Determine the (X, Y) coordinate at the center of the cell enclosing the given text.  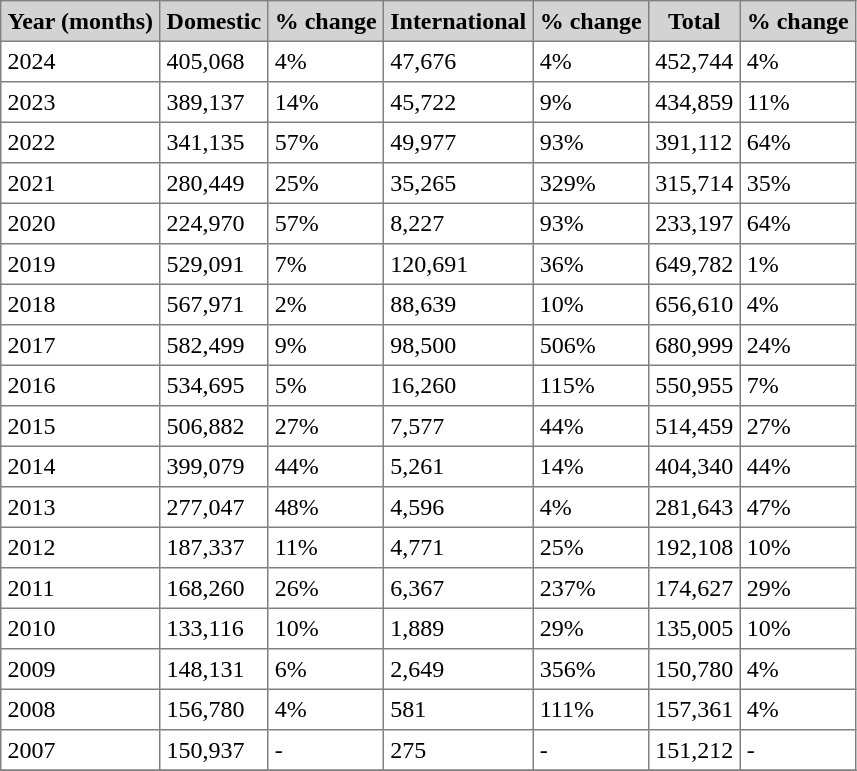
156,780 (214, 709)
48% (326, 507)
2013 (80, 507)
36% (591, 264)
404,340 (694, 466)
Total (694, 21)
2012 (80, 547)
49,977 (458, 142)
581 (458, 709)
567,971 (214, 304)
135,005 (694, 628)
341,135 (214, 142)
98,500 (458, 345)
1,889 (458, 628)
280,449 (214, 183)
2016 (80, 385)
2010 (80, 628)
16,260 (458, 385)
8,227 (458, 223)
275 (458, 750)
International (458, 21)
174,627 (694, 588)
277,047 (214, 507)
47% (798, 507)
192,108 (694, 547)
2019 (80, 264)
151,212 (694, 750)
1% (798, 264)
224,970 (214, 223)
35,265 (458, 183)
2009 (80, 669)
2014 (80, 466)
2,649 (458, 669)
656,610 (694, 304)
4,596 (458, 507)
5,261 (458, 466)
315,714 (694, 183)
329% (591, 183)
514,459 (694, 426)
2021 (80, 183)
150,780 (694, 669)
2023 (80, 102)
5% (326, 385)
35% (798, 183)
24% (798, 345)
356% (591, 669)
506% (591, 345)
88,639 (458, 304)
2011 (80, 588)
389,137 (214, 102)
120,691 (458, 264)
2024 (80, 61)
111% (591, 709)
281,643 (694, 507)
434,859 (694, 102)
2008 (80, 709)
452,744 (694, 61)
2007 (80, 750)
237% (591, 588)
233,197 (694, 223)
150,937 (214, 750)
405,068 (214, 61)
157,361 (694, 709)
45,722 (458, 102)
2015 (80, 426)
115% (591, 385)
148,131 (214, 669)
2% (326, 304)
529,091 (214, 264)
168,260 (214, 588)
582,499 (214, 345)
506,882 (214, 426)
4,771 (458, 547)
2017 (80, 345)
Domestic (214, 21)
680,999 (694, 345)
47,676 (458, 61)
7,577 (458, 426)
2018 (80, 304)
2022 (80, 142)
399,079 (214, 466)
6% (326, 669)
2020 (80, 223)
Year (months) (80, 21)
26% (326, 588)
6,367 (458, 588)
550,955 (694, 385)
187,337 (214, 547)
133,116 (214, 628)
391,112 (694, 142)
534,695 (214, 385)
649,782 (694, 264)
